Find where the given text appears and provide that cell's center as [X, Y] coordinate. 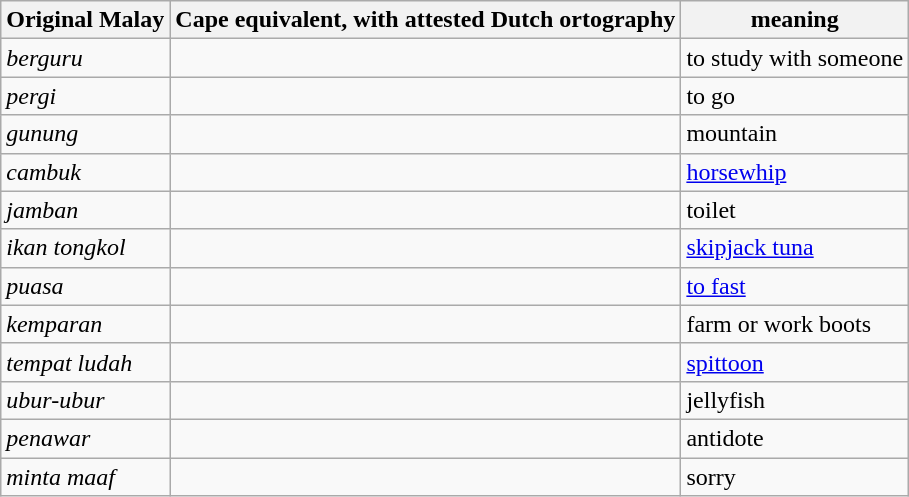
jellyfish [795, 400]
ubur-ubur [86, 400]
gunung [86, 134]
cambuk [86, 172]
sorry [795, 477]
ikan tongkol [86, 248]
skipjack tuna [795, 248]
farm or work boots [795, 324]
berguru [86, 58]
spittoon [795, 362]
puasa [86, 286]
toilet [795, 210]
jamban [86, 210]
Original Malay [86, 20]
Cape equivalent, with attested Dutch ortography [426, 20]
pergi [86, 96]
to fast [795, 286]
tempat ludah [86, 362]
penawar [86, 438]
meaning [795, 20]
mountain [795, 134]
antidote [795, 438]
kemparan [86, 324]
horsewhip [795, 172]
to study with someone [795, 58]
minta maaf [86, 477]
to go [795, 96]
